Return the (x, y) coordinate for the center point of the cell that contains the specified text.  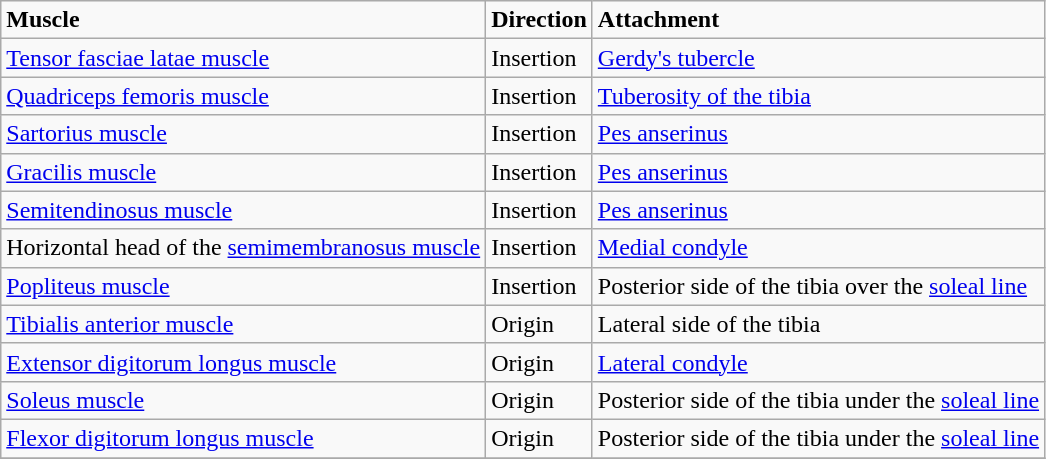
Tuberosity of the tibia (818, 96)
Tibialis anterior muscle (244, 324)
Medial condyle (818, 248)
Gracilis muscle (244, 172)
Extensor digitorum longus muscle (244, 362)
Flexor digitorum longus muscle (244, 438)
Muscle (244, 20)
Direction (540, 20)
Lateral side of the tibia (818, 324)
Posterior side of the tibia over the soleal line (818, 286)
Soleus muscle (244, 400)
Gerdy's tubercle (818, 58)
Quadriceps femoris muscle (244, 96)
Popliteus muscle (244, 286)
Semitendinosus muscle (244, 210)
Attachment (818, 20)
Lateral condyle (818, 362)
Sartorius muscle (244, 134)
Tensor fasciae latae muscle (244, 58)
Horizontal head of the semimembranosus muscle (244, 248)
